Pinpoint the cell where the given text exists, returning its [X, Y] midpoint coordinate. 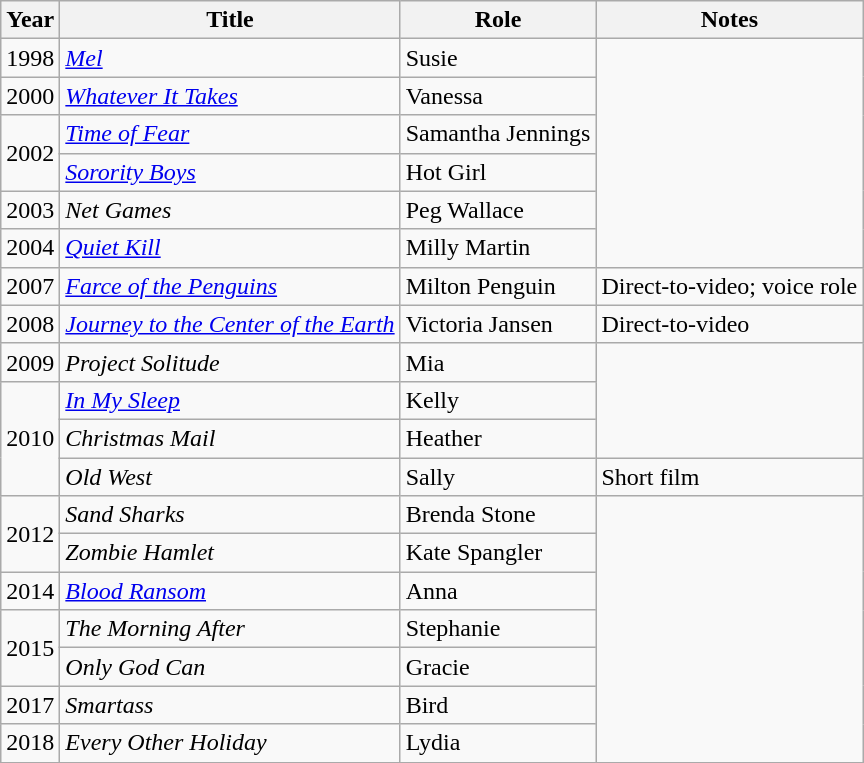
Stephanie [498, 629]
Net Games [230, 210]
Mia [498, 362]
2002 [30, 153]
Christmas Mail [230, 438]
Gracie [498, 667]
2007 [30, 286]
2012 [30, 534]
Farce of the Penguins [230, 286]
Samantha Jennings [498, 134]
Zombie Hamlet [230, 553]
Peg Wallace [498, 210]
Vanessa [498, 96]
Title [230, 20]
Quiet Kill [230, 248]
Blood Ransom [230, 591]
Brenda Stone [498, 515]
Direct-to-video; voice role [730, 286]
Victoria Jansen [498, 324]
Lydia [498, 743]
Year [30, 20]
Only God Can [230, 667]
In My Sleep [230, 400]
Susie [498, 58]
Role [498, 20]
Milly Martin [498, 248]
2009 [30, 362]
Whatever It Takes [230, 96]
2004 [30, 248]
2017 [30, 705]
Sand Sharks [230, 515]
Sally [498, 477]
Heather [498, 438]
Smartass [230, 705]
Milton Penguin [498, 286]
2014 [30, 591]
Mel [230, 58]
2010 [30, 438]
Old West [230, 477]
Kelly [498, 400]
Direct-to-video [730, 324]
Bird [498, 705]
Anna [498, 591]
Every Other Holiday [230, 743]
Journey to the Center of the Earth [230, 324]
Time of Fear [230, 134]
Project Solitude [230, 362]
1998 [30, 58]
Short film [730, 477]
Sorority Boys [230, 172]
2003 [30, 210]
Kate Spangler [498, 553]
Notes [730, 20]
2000 [30, 96]
2018 [30, 743]
2015 [30, 648]
The Morning After [230, 629]
2008 [30, 324]
Hot Girl [498, 172]
